Extract the (x, y) coordinate from the center of the cell holding the provided text.  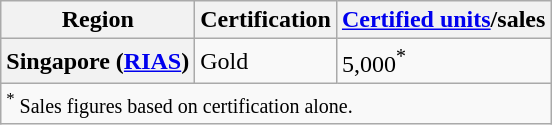
5,000* (443, 62)
Certification (266, 20)
Gold (266, 62)
Certified units/sales (443, 20)
Singapore (RIAS) (98, 62)
Region (98, 20)
* Sales figures based on certification alone. (276, 103)
